Search for the cell housing the specified text and yield its (X, Y) center coordinate. 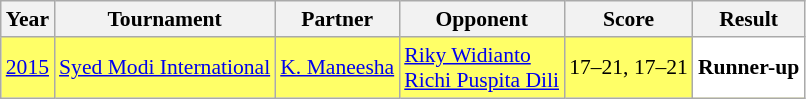
Opponent (482, 19)
Partner (337, 19)
Syed Modi International (164, 68)
17–21, 17–21 (628, 68)
Result (748, 19)
K. Maneesha (337, 68)
Riky Widianto Richi Puspita Dili (482, 68)
Year (28, 19)
Score (628, 19)
Tournament (164, 19)
2015 (28, 68)
Runner-up (748, 68)
